Determine the [X, Y] coordinate at the center of the cell enclosing the given text.  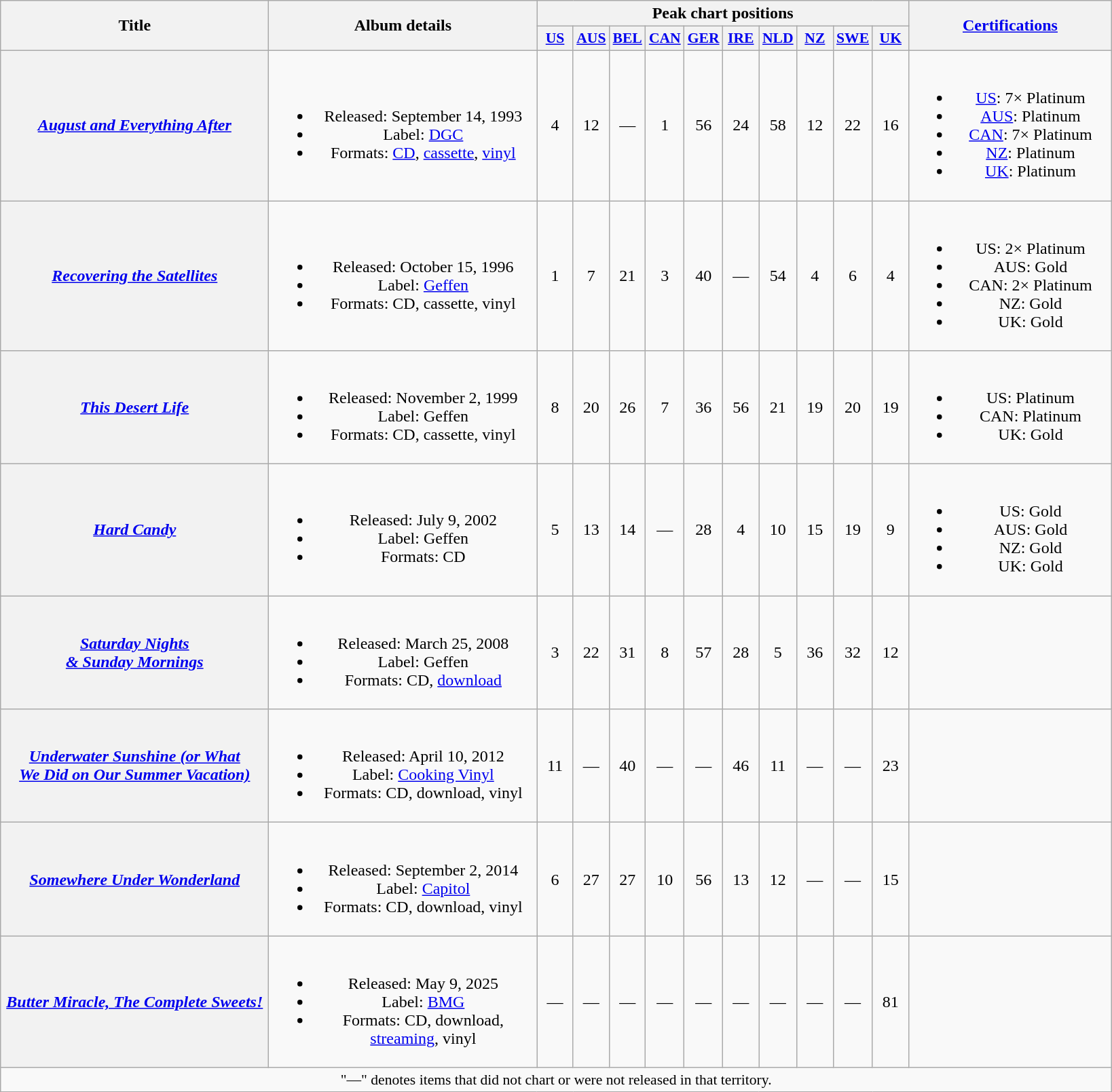
Hard Candy [134, 530]
Butter Miracle, The Complete Sweets! [134, 1002]
Released: September 2, 2014Label: CapitolFormats: CD, download, vinyl [403, 880]
Album details [403, 26]
US: PlatinumCAN: PlatinumUK: Gold [1010, 407]
Released: November 2, 1999Label: GeffenFormats: CD, cassette, vinyl [403, 407]
81 [891, 1002]
54 [778, 276]
"—" denotes items that did not chart or were not released in that territory. [557, 1080]
Released: May 9, 2025Label: BMGFormats: CD, download, streaming, vinyl [403, 1002]
Peak chart positions [723, 14]
BEL [627, 39]
Released: October 15, 1996Label: GeffenFormats: CD, cassette, vinyl [403, 276]
Released: April 10, 2012Label: Cooking VinylFormats: CD, download, vinyl [403, 766]
Saturday Nights& Sunday Mornings [134, 653]
This Desert Life [134, 407]
US: 7× PlatinumAUS: PlatinumCAN: 7× PlatinumNZ: PlatinumUK: Platinum [1010, 125]
32 [853, 653]
23 [891, 766]
16 [891, 125]
US: GoldAUS: GoldNZ: GoldUK: Gold [1010, 530]
26 [627, 407]
31 [627, 653]
Underwater Sunshine (or WhatWe Did on Our Summer Vacation) [134, 766]
57 [703, 653]
NZ [815, 39]
August and Everything After [134, 125]
CAN [665, 39]
9 [891, 530]
US: 2× PlatinumAUS: GoldCAN: 2× PlatinumNZ: GoldUK: Gold [1010, 276]
IRE [741, 39]
58 [778, 125]
Recovering the Satellites [134, 276]
Released: September 14, 1993Label: DGCFormats: CD, cassette, vinyl [403, 125]
46 [741, 766]
NLD [778, 39]
GER [703, 39]
Certifications [1010, 26]
SWE [853, 39]
UK [891, 39]
Released: July 9, 2002Label: GeffenFormats: CD [403, 530]
24 [741, 125]
AUS [591, 39]
US [555, 39]
14 [627, 530]
Title [134, 26]
Somewhere Under Wonderland [134, 880]
Released: March 25, 2008Label: GeffenFormats: CD, download [403, 653]
